Find where the given text appears and provide that cell's center as [X, Y] coordinate. 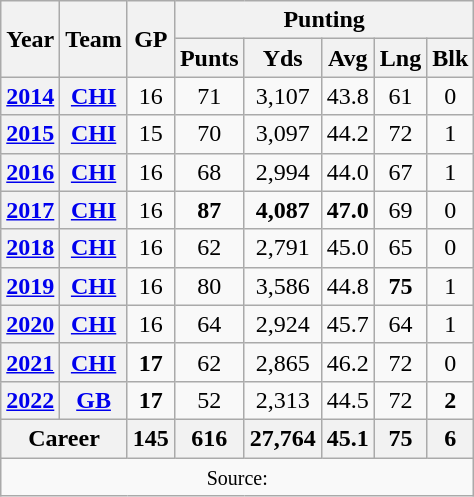
Career [64, 438]
6 [450, 438]
2019 [30, 286]
Avg [348, 58]
45.1 [348, 438]
70 [209, 134]
2,791 [282, 248]
2020 [30, 324]
Year [30, 39]
616 [209, 438]
61 [400, 96]
2,994 [282, 172]
GP [150, 39]
2018 [30, 248]
87 [209, 210]
80 [209, 286]
Source: [238, 477]
67 [400, 172]
69 [400, 210]
Blk [450, 58]
2 [450, 400]
2,865 [282, 362]
4,087 [282, 210]
15 [150, 134]
Team [94, 39]
47.0 [348, 210]
2017 [30, 210]
45.7 [348, 324]
2022 [30, 400]
44.8 [348, 286]
68 [209, 172]
71 [209, 96]
2016 [30, 172]
3,097 [282, 134]
145 [150, 438]
65 [400, 248]
2015 [30, 134]
44.0 [348, 172]
Yds [282, 58]
Punts [209, 58]
2021 [30, 362]
46.2 [348, 362]
3,586 [282, 286]
GB [94, 400]
52 [209, 400]
Punting [324, 20]
3,107 [282, 96]
2,313 [282, 400]
27,764 [282, 438]
Lng [400, 58]
2,924 [282, 324]
43.8 [348, 96]
2014 [30, 96]
44.5 [348, 400]
44.2 [348, 134]
45.0 [348, 248]
